Return the (X, Y) coordinate for the center point of the cell that contains the specified text.  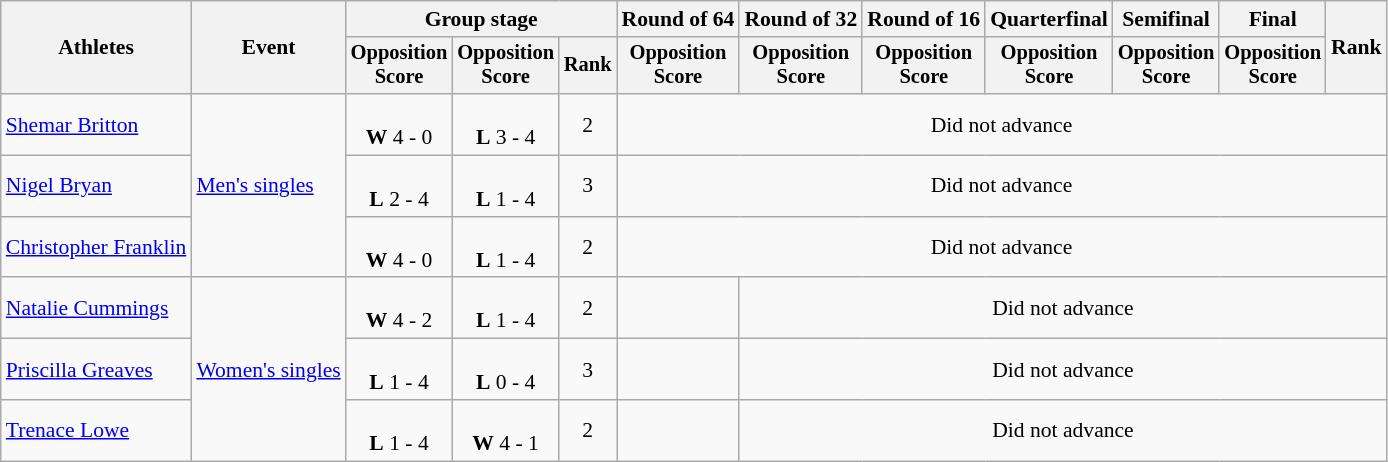
L 2 - 4 (400, 186)
Priscilla Greaves (96, 370)
Trenace Lowe (96, 430)
Quarterfinal (1049, 19)
Final (1272, 19)
W 4 - 2 (400, 308)
Christopher Franklin (96, 248)
Event (268, 48)
L 0 - 4 (506, 370)
Men's singles (268, 186)
Round of 32 (800, 19)
Group stage (482, 19)
L 3 - 4 (506, 124)
Round of 64 (678, 19)
Women's singles (268, 370)
Semifinal (1166, 19)
Round of 16 (924, 19)
Shemar Britton (96, 124)
Natalie Cummings (96, 308)
Athletes (96, 48)
W 4 - 1 (506, 430)
Nigel Bryan (96, 186)
